For the text-containing cell, return its midpoint in [X, Y] coordinate format. 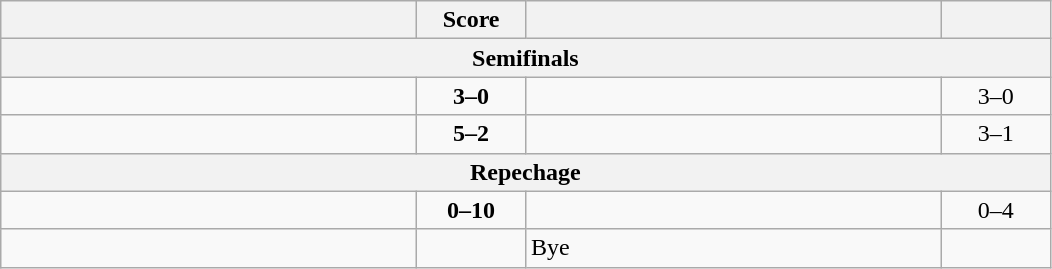
5–2 [472, 134]
0–4 [996, 210]
Semifinals [526, 58]
Bye [733, 248]
Repechage [526, 172]
3–1 [996, 134]
0–10 [472, 210]
Score [472, 20]
